Return the (X, Y) coordinate for the center point of the cell that contains the specified text.  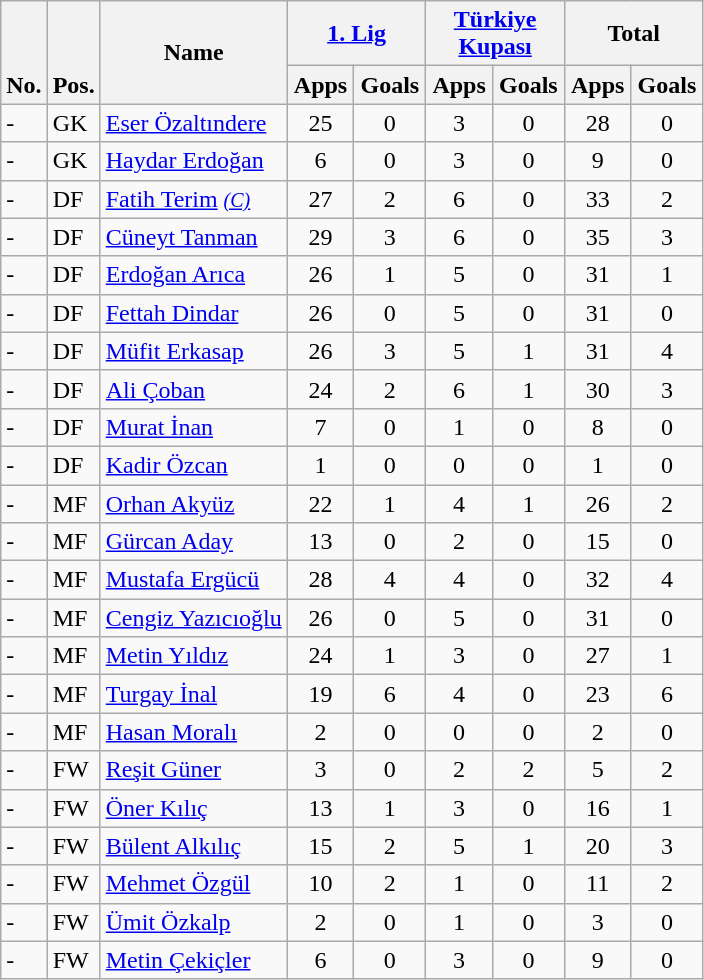
10 (320, 884)
29 (320, 237)
Kadir Özcan (194, 465)
7 (320, 427)
Fettah Dindar (194, 313)
Name (194, 52)
No. (24, 52)
Cengiz Yazıcıoğlu (194, 618)
35 (598, 237)
Mustafa Ergücü (194, 580)
Reşit Güner (194, 770)
Haydar Erdoğan (194, 161)
Mehmet Özgül (194, 884)
16 (598, 808)
Ali Çoban (194, 389)
Öner Kılıç (194, 808)
19 (320, 694)
Müfit Erkasap (194, 351)
Türkiye Kupası (496, 34)
Erdoğan Arıca (194, 275)
Eser Özaltındere (194, 123)
Murat İnan (194, 427)
Turgay İnal (194, 694)
Orhan Akyüz (194, 503)
11 (598, 884)
23 (598, 694)
Bülent Alkılıç (194, 846)
Pos. (74, 52)
Metin Yıldız (194, 656)
Cüneyt Tanman (194, 237)
Ümit Özkalp (194, 922)
32 (598, 580)
25 (320, 123)
Hasan Moralı (194, 732)
20 (598, 846)
8 (598, 427)
33 (598, 199)
Metin Çekiçler (194, 960)
Gürcan Aday (194, 542)
1. Lig (356, 34)
30 (598, 389)
Total (634, 34)
22 (320, 503)
Fatih Terim (C) (194, 199)
